Provide the [X, Y] coordinate of the cell's center where the given text is located.  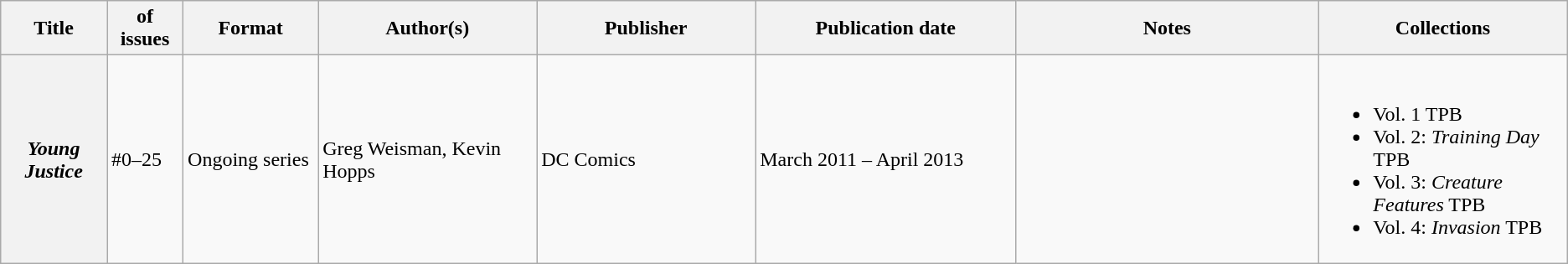
Ongoing series [251, 159]
Author(s) [427, 28]
March 2011 – April 2013 [886, 159]
Publication date [886, 28]
Vol. 1 TPBVol. 2: Training Day TPBVol. 3: Creature Features TPBVol. 4: Invasion TPB [1442, 159]
Notes [1168, 28]
Publisher [647, 28]
DC Comics [647, 159]
Young Justice [54, 159]
Title [54, 28]
of issues [146, 28]
Format [251, 28]
Greg Weisman, Kevin Hopps [427, 159]
Collections [1442, 28]
#0–25 [146, 159]
